Detect which cell encompasses the target text, then output its [X, Y] center coordinate. 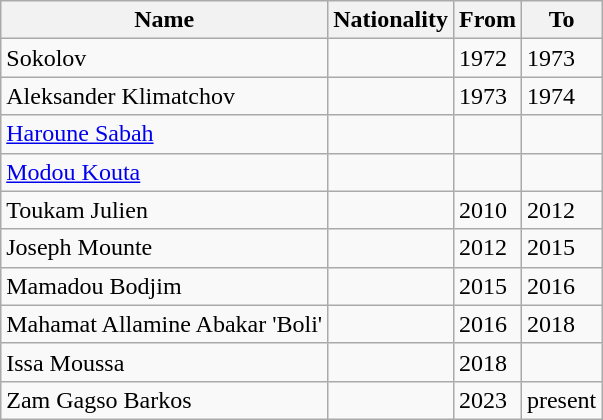
Haroune Sabah [164, 134]
present [561, 400]
From [487, 20]
Mamadou Bodjim [164, 286]
Zam Gagso Barkos [164, 400]
2023 [487, 400]
Sokolov [164, 58]
Name [164, 20]
2010 [487, 210]
1972 [487, 58]
Joseph Mounte [164, 248]
1974 [561, 96]
To [561, 20]
Nationality [391, 20]
Toukam Julien [164, 210]
Mahamat Allamine Abakar 'Boli' [164, 324]
Modou Kouta [164, 172]
Aleksander Klimatchov [164, 96]
Issa Moussa [164, 362]
